Determine the (x, y) coordinate at the center of the cell enclosing the given text.  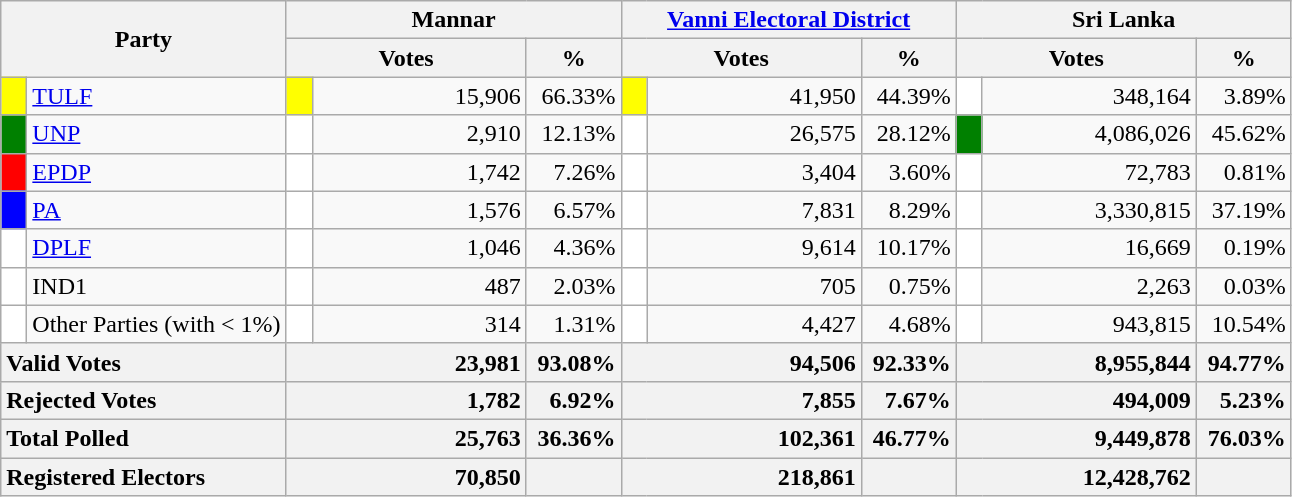
0.75% (908, 286)
2,910 (419, 134)
TULF (156, 96)
Party (144, 39)
41,950 (754, 96)
45.62% (1244, 134)
UNP (156, 134)
10.54% (1244, 324)
Rejected Votes (144, 400)
3,404 (754, 172)
66.33% (574, 96)
94.77% (1244, 362)
93.08% (574, 362)
23,981 (406, 362)
12.13% (574, 134)
28.12% (908, 134)
4.36% (574, 248)
3.89% (1244, 96)
9,449,878 (1076, 438)
487 (419, 286)
7,831 (754, 210)
1,782 (406, 400)
26,575 (754, 134)
DPLF (156, 248)
8.29% (908, 210)
3.60% (908, 172)
37.19% (1244, 210)
705 (754, 286)
4.68% (908, 324)
8,955,844 (1076, 362)
6.57% (574, 210)
4,427 (754, 324)
36.36% (574, 438)
Vanni Electoral District (788, 20)
10.17% (908, 248)
1,046 (419, 248)
6.92% (574, 400)
7.26% (574, 172)
Mannar (454, 20)
102,361 (741, 438)
15,906 (419, 96)
16,669 (1089, 248)
EPDP (156, 172)
94,506 (741, 362)
76.03% (1244, 438)
2.03% (574, 286)
943,815 (1089, 324)
72,783 (1089, 172)
Sri Lanka (1124, 20)
3,330,815 (1089, 210)
2,263 (1089, 286)
494,009 (1076, 400)
1.31% (574, 324)
5.23% (1244, 400)
9,614 (754, 248)
4,086,026 (1089, 134)
25,763 (406, 438)
PA (156, 210)
0.19% (1244, 248)
92.33% (908, 362)
7,855 (741, 400)
Other Parties (with < 1%) (156, 324)
Valid Votes (144, 362)
IND1 (156, 286)
218,861 (741, 477)
0.03% (1244, 286)
314 (419, 324)
70,850 (406, 477)
12,428,762 (1076, 477)
1,576 (419, 210)
44.39% (908, 96)
46.77% (908, 438)
Registered Electors (144, 477)
Total Polled (144, 438)
0.81% (1244, 172)
1,742 (419, 172)
348,164 (1089, 96)
7.67% (908, 400)
